Capture the cell that displays the provided text and extract its (x, y) central coordinate. 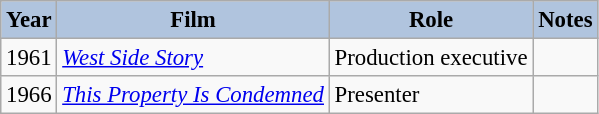
Production executive (431, 58)
Role (431, 20)
Film (193, 20)
1966 (29, 95)
This Property Is Condemned (193, 95)
Notes (566, 20)
West Side Story (193, 58)
Year (29, 20)
Presenter (431, 95)
1961 (29, 58)
